Return the [X, Y] coordinate for the center point of the cell that contains the specified text.  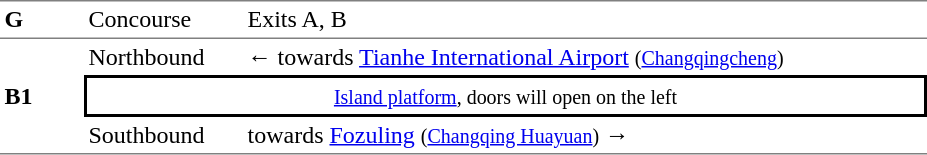
B1 [42, 97]
Northbound [164, 57]
Island platform, doors will open on the left [506, 96]
← towards Tianhe International Airport (Changqingcheng) [585, 57]
Concourse [164, 20]
G [42, 20]
Exits A, B [585, 20]
towards Fozuling (Changqing Huayuan) → [585, 136]
Southbound [164, 136]
